Search for the cell housing the specified text and yield its (x, y) center coordinate. 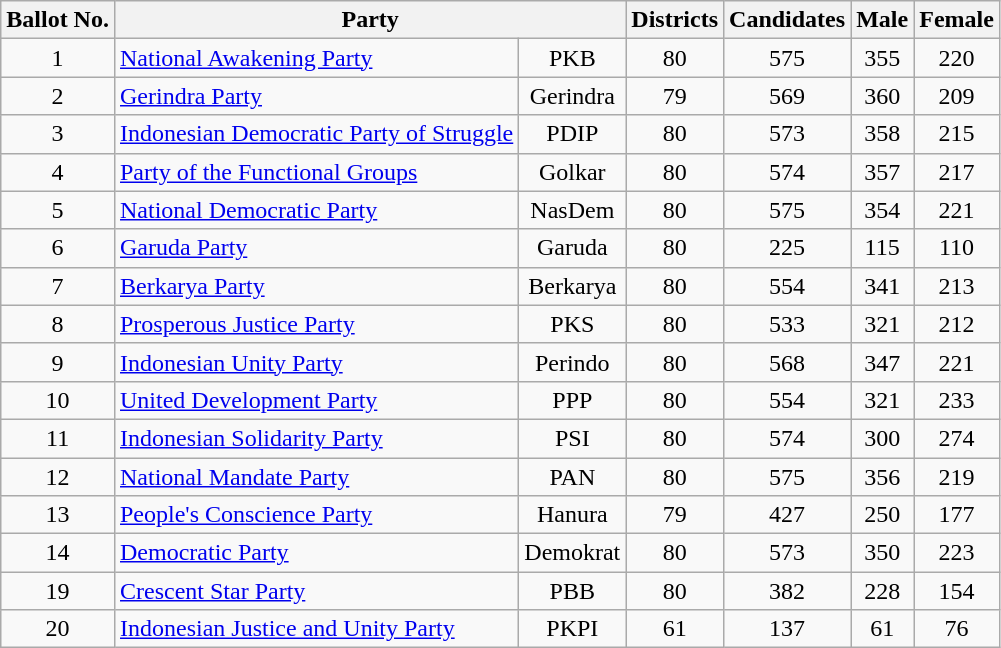
341 (882, 286)
154 (957, 591)
Ballot No. (58, 20)
People's Conscience Party (316, 515)
Gerindra (572, 96)
225 (788, 248)
13 (58, 515)
Indonesian Solidarity Party (316, 438)
5 (58, 210)
569 (788, 96)
7 (58, 286)
Hanura (572, 515)
9 (58, 362)
4 (58, 172)
220 (957, 58)
300 (882, 438)
213 (957, 286)
137 (788, 629)
Crescent Star Party (316, 591)
3 (58, 134)
Golkar (572, 172)
233 (957, 400)
PAN (572, 477)
1 (58, 58)
Garuda Party (316, 248)
8 (58, 324)
533 (788, 324)
20 (58, 629)
Gerindra Party (316, 96)
212 (957, 324)
Indonesian Unity Party (316, 362)
PBB (572, 591)
Indonesian Democratic Party of Struggle (316, 134)
Demokrat (572, 553)
223 (957, 553)
United Development Party (316, 400)
Indonesian Justice and Unity Party (316, 629)
355 (882, 58)
110 (957, 248)
Party (370, 20)
PDIP (572, 134)
354 (882, 210)
215 (957, 134)
PKPI (572, 629)
Perindo (572, 362)
228 (882, 591)
National Mandate Party (316, 477)
Garuda (572, 248)
427 (788, 515)
PKB (572, 58)
Party of the Functional Groups (316, 172)
219 (957, 477)
PKS (572, 324)
115 (882, 248)
12 (58, 477)
356 (882, 477)
Candidates (788, 20)
NasDem (572, 210)
Districts (675, 20)
217 (957, 172)
6 (58, 248)
Berkarya (572, 286)
PPP (572, 400)
347 (882, 362)
382 (788, 591)
357 (882, 172)
PSI (572, 438)
14 (58, 553)
274 (957, 438)
Male (882, 20)
568 (788, 362)
358 (882, 134)
19 (58, 591)
Prosperous Justice Party (316, 324)
10 (58, 400)
209 (957, 96)
Democratic Party (316, 553)
250 (882, 515)
11 (58, 438)
Female (957, 20)
National Awakening Party (316, 58)
360 (882, 96)
National Democratic Party (316, 210)
76 (957, 629)
Berkarya Party (316, 286)
350 (882, 553)
177 (957, 515)
2 (58, 96)
